Search for the cell housing the specified text and yield its (x, y) center coordinate. 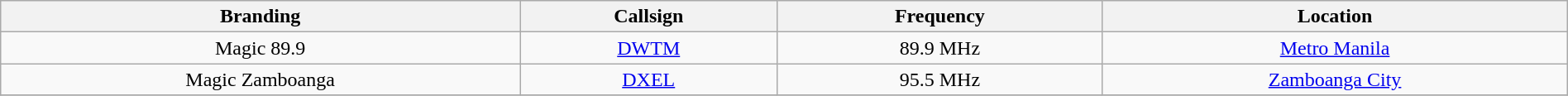
DWTM (648, 48)
Magic 89.9 (261, 48)
89.9 MHz (939, 48)
DXEL (648, 79)
Magic Zamboanga (261, 79)
95.5 MHz (939, 79)
Branding (261, 17)
Frequency (939, 17)
Zamboanga City (1335, 79)
Metro Manila (1335, 48)
Callsign (648, 17)
Location (1335, 17)
